Return [x, y] of the center of cell containing provided text 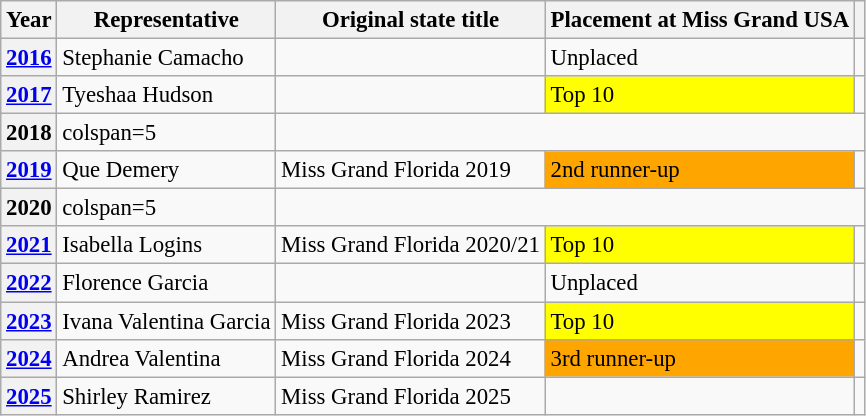
Ivana Valentina Garcia [166, 321]
2018 [29, 133]
Placement at Miss Grand USA [700, 20]
Miss Grand Florida 2025 [410, 396]
Miss Grand Florida 2024 [410, 358]
Stephanie Camacho [166, 58]
2025 [29, 396]
Andrea Valentina [166, 358]
2020 [29, 208]
2024 [29, 358]
2019 [29, 170]
Miss Grand Florida 2019 [410, 170]
Miss Grand Florida 2020/21 [410, 245]
Isabella Logins [166, 245]
2017 [29, 95]
Tyeshaa Hudson [166, 95]
2nd runner-up [700, 170]
Year [29, 20]
Original state title [410, 20]
2016 [29, 58]
2023 [29, 321]
Representative [166, 20]
3rd runner-up [700, 358]
2021 [29, 245]
Que Demery [166, 170]
Florence Garcia [166, 283]
Miss Grand Florida 2023 [410, 321]
Shirley Ramirez [166, 396]
2022 [29, 283]
